Capture the cell that displays the provided text and extract its [x, y] central coordinate. 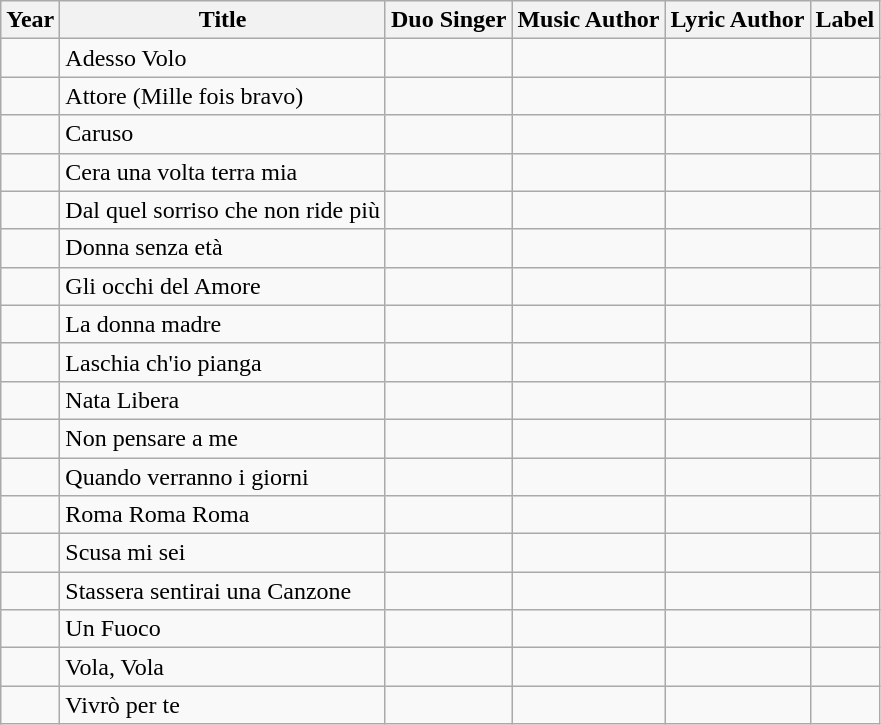
Non pensare a me [223, 438]
Cera una volta terra mia [223, 172]
Dal quel sorriso che non ride più [223, 210]
Duo Singer [448, 20]
Donna senza età [223, 248]
Title [223, 20]
Music Author [588, 20]
Attore (Mille fois bravo) [223, 96]
Stassera sentirai una Canzone [223, 591]
Caruso [223, 134]
Gli occhi del Amore [223, 286]
Quando verranno i giorni [223, 477]
Un Fuoco [223, 629]
Vola, Vola [223, 667]
Label [845, 20]
Vivrò per te [223, 705]
Scusa mi sei [223, 553]
Adesso Volo [223, 58]
Year [30, 20]
Nata Libera [223, 400]
La donna madre [223, 324]
Laschia ch'io pianga [223, 362]
Roma Roma Roma [223, 515]
Lyric Author [738, 20]
